Search for the cell housing the specified text and yield its (X, Y) center coordinate. 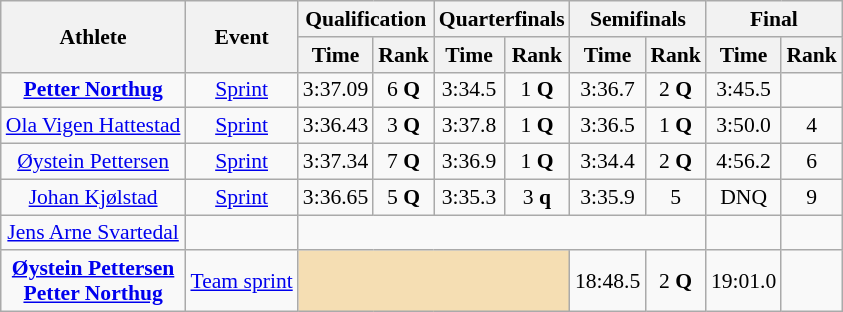
Quarterfinals (502, 19)
DNQ (744, 197)
7 Q (404, 162)
6 Q (404, 90)
3:35.3 (469, 197)
3:37.09 (336, 90)
9 (812, 197)
3:37.8 (469, 126)
Team sprint (241, 282)
Jens Arne Svartedal (94, 233)
Petter Northug (94, 90)
4:56.2 (744, 162)
5 Q (404, 197)
3:36.65 (336, 197)
6 (812, 162)
3:36.7 (608, 90)
Event (241, 36)
Final (774, 19)
5 (676, 197)
3 Q (404, 126)
3:37.34 (336, 162)
3:50.0 (744, 126)
Athlete (94, 36)
3:34.4 (608, 162)
4 (812, 126)
18:48.5 (608, 282)
Johan Kjølstad (94, 197)
3:36.43 (336, 126)
3:35.9 (608, 197)
Semifinals (638, 19)
19:01.0 (744, 282)
Øystein Pettersen (94, 162)
3 q (537, 197)
3:36.9 (469, 162)
Øystein PettersenPetter Northug (94, 282)
3:45.5 (744, 90)
Qualification (366, 19)
3:36.5 (608, 126)
3:34.5 (469, 90)
Ola Vigen Hattestad (94, 126)
